Return the (x, y) coordinate for the center point of the cell that contains the specified text.  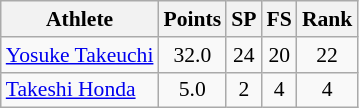
Rank (328, 19)
Takeshi Honda (80, 90)
24 (244, 55)
FS (280, 19)
2 (244, 90)
32.0 (192, 55)
SP (244, 19)
Yosuke Takeuchi (80, 55)
Athlete (80, 19)
Points (192, 19)
20 (280, 55)
22 (328, 55)
5.0 (192, 90)
